Identify which cell holds the provided text, then report its [X, Y] central coordinate. 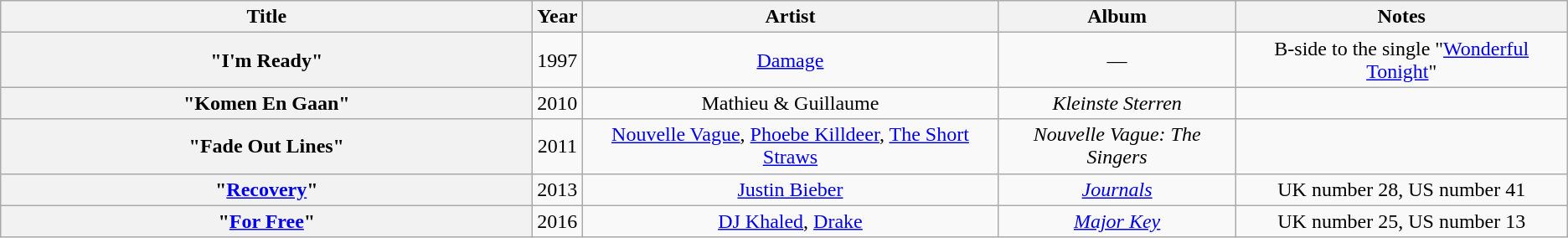
UK number 28, US number 41 [1401, 189]
B-side to the single "Wonderful Tonight" [1401, 60]
Damage [791, 60]
"Recovery" [266, 189]
"Komen En Gaan" [266, 103]
Major Key [1117, 221]
2011 [558, 146]
2013 [558, 189]
2016 [558, 221]
2010 [558, 103]
— [1117, 60]
1997 [558, 60]
"Fade Out Lines" [266, 146]
Nouvelle Vague, Phoebe Killdeer, The Short Straws [791, 146]
Notes [1401, 17]
UK number 25, US number 13 [1401, 221]
Album [1117, 17]
Year [558, 17]
Mathieu & Guillaume [791, 103]
"I'm Ready" [266, 60]
Justin Bieber [791, 189]
Artist [791, 17]
Title [266, 17]
DJ Khaled, Drake [791, 221]
Kleinste Sterren [1117, 103]
Journals [1117, 189]
Nouvelle Vague: The Singers [1117, 146]
"For Free" [266, 221]
